Find where the given text appears and provide that cell's center as (X, Y) coordinate. 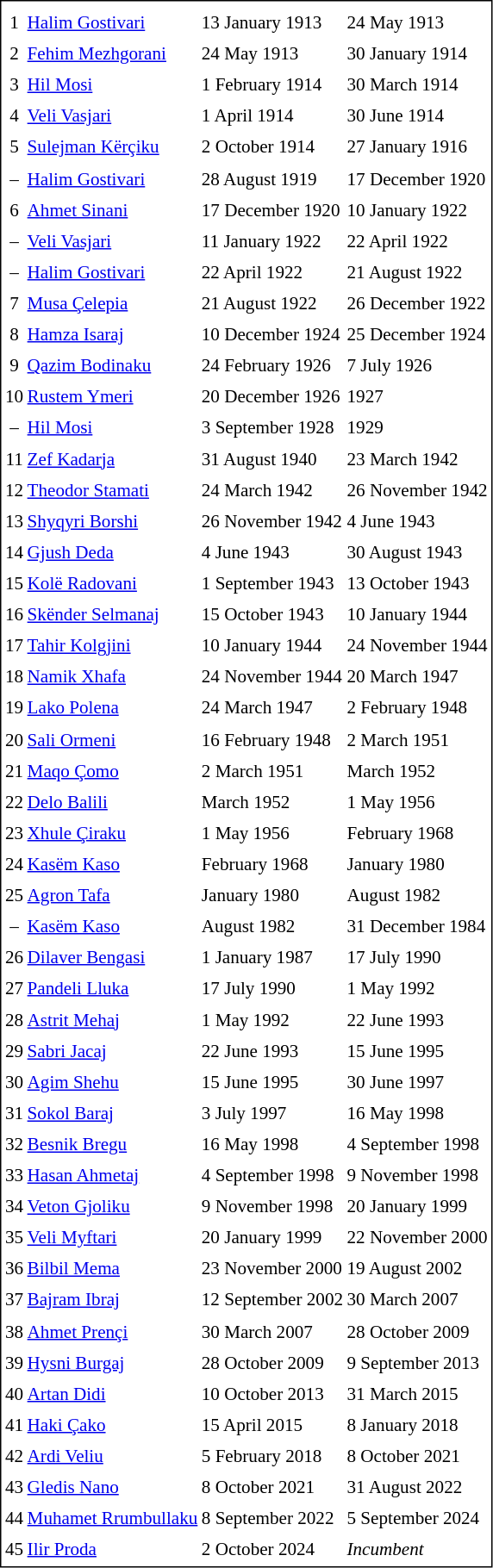
28 August 1919 (272, 178)
25 (14, 895)
Agim Shehu (113, 1082)
38 (14, 1331)
21 (14, 770)
Musa Çelepia (113, 303)
Kolë Radovani (113, 583)
40 (14, 1394)
25 December 1924 (417, 334)
Astrit Mehaj (113, 1020)
Qazim Bodinaku (113, 365)
Hysni Burgaj (113, 1363)
15 April 2015 (272, 1425)
Ilir Proda (113, 1550)
1927 (417, 396)
2 February 1948 (417, 708)
Rustem Ymeri (113, 396)
Dilaver Bengasi (113, 957)
Ahmet Prençi (113, 1331)
5 (14, 147)
Hasan Ahmetaj (113, 1176)
24 February 1926 (272, 365)
Zef Kadarja (113, 459)
28 (14, 1020)
35 (14, 1238)
34 (14, 1207)
41 (14, 1425)
20 (14, 739)
36 (14, 1269)
30 June 1997 (417, 1082)
Muhamet Rrumbullaku (113, 1518)
26 (14, 957)
1 September 1943 (272, 583)
8 January 2018 (417, 1425)
Skënder Selmanaj (113, 615)
30 March 1914 (417, 85)
2 (14, 54)
30 June 1914 (417, 116)
3 July 1997 (272, 1113)
45 (14, 1550)
Hamza Isaraj (113, 334)
30 January 1914 (417, 54)
23 March 1942 (417, 459)
24 (14, 864)
8 (14, 334)
15 October 1943 (272, 615)
Delo Balili (113, 802)
1 (14, 22)
32 (14, 1144)
Besnik Bregu (113, 1144)
Sokol Baraj (113, 1113)
9 September 2013 (417, 1363)
43 (14, 1487)
5 September 2024 (417, 1518)
15 (14, 583)
13 October 1943 (417, 583)
7 (14, 303)
1 February 1914 (272, 85)
Sabri Jacaj (113, 1051)
Bajram Ibraj (113, 1300)
Ardi Veliu (113, 1456)
Sali Ormeni (113, 739)
7 July 1926 (417, 365)
16 February 1948 (272, 739)
27 (14, 989)
11 (14, 459)
42 (14, 1456)
23 (14, 833)
Artan Didi (113, 1394)
2 October 1914 (272, 147)
Bilbil Mema (113, 1269)
10 (14, 396)
13 (14, 521)
Xhule Çiraku (113, 833)
12 (14, 490)
19 (14, 708)
Fehim Mezhgorani (113, 54)
30 August 1943 (417, 552)
Shyqyri Borshi (113, 521)
Gledis Nano (113, 1487)
24 March 1942 (272, 490)
22 November 2000 (417, 1238)
31 March 2015 (417, 1394)
26 December 1922 (417, 303)
24 March 1947 (272, 708)
6 (14, 209)
Gjush Deda (113, 552)
39 (14, 1363)
Incumbent (417, 1550)
Theodor Stamati (113, 490)
Namik Xhafa (113, 677)
1929 (417, 428)
23 November 2000 (272, 1269)
30 (14, 1082)
37 (14, 1300)
19 August 2002 (417, 1269)
5 February 2018 (272, 1456)
3 September 1928 (272, 428)
31 August 1940 (272, 459)
18 (14, 677)
31 December 1984 (417, 926)
Lako Polena (113, 708)
31 August 2022 (417, 1487)
10 December 1924 (272, 334)
27 January 1916 (417, 147)
Ahmet Sinani (113, 209)
Tahir Kolgjini (113, 646)
9 (14, 365)
Sulejman Kërçiku (113, 147)
2 October 2024 (272, 1550)
17 (14, 646)
4 (14, 116)
29 (14, 1051)
33 (14, 1176)
20 March 1947 (417, 677)
13 January 1913 (272, 22)
11 January 1922 (272, 241)
1 April 1914 (272, 116)
31 (14, 1113)
Pandeli Lluka (113, 989)
3 (14, 85)
Veli Myftari (113, 1238)
Agron Tafa (113, 895)
22 (14, 802)
8 September 2022 (272, 1518)
Veton Gjoliku (113, 1207)
20 December 1926 (272, 396)
14 (14, 552)
44 (14, 1518)
Haki Çako (113, 1425)
12 September 2002 (272, 1300)
10 January 1922 (417, 209)
1 January 1987 (272, 957)
Maqo Çomo (113, 770)
16 (14, 615)
10 October 2013 (272, 1394)
